Identify which cell holds the provided text, then report its (x, y) central coordinate. 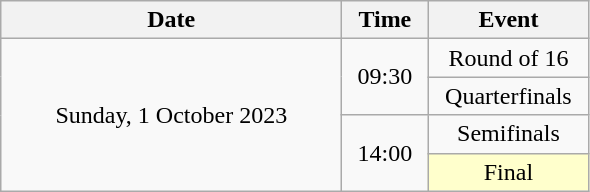
Semifinals (508, 134)
Date (172, 20)
Quarterfinals (508, 96)
Round of 16 (508, 58)
14:00 (385, 153)
Event (508, 20)
Sunday, 1 October 2023 (172, 115)
09:30 (385, 77)
Final (508, 172)
Time (385, 20)
